Detect which cell encompasses the target text, then output its [X, Y] center coordinate. 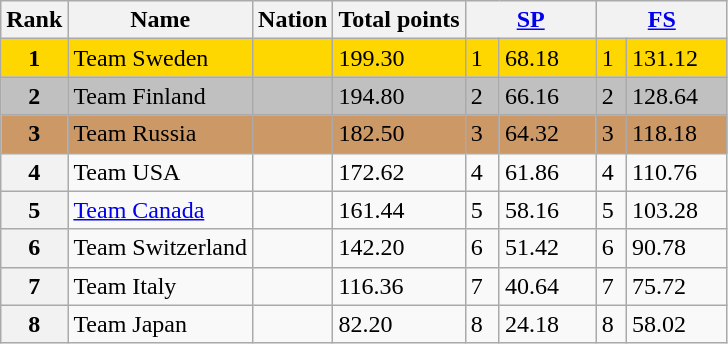
116.36 [399, 286]
103.28 [676, 210]
161.44 [399, 210]
61.86 [548, 172]
131.12 [676, 58]
Nation [293, 20]
75.72 [676, 286]
68.18 [548, 58]
Team Finland [160, 96]
40.64 [548, 286]
82.20 [399, 324]
24.18 [548, 324]
Team Switzerland [160, 248]
110.76 [676, 172]
Total points [399, 20]
194.80 [399, 96]
58.02 [676, 324]
Team Russia [160, 134]
Rank [34, 20]
58.16 [548, 210]
SP [530, 20]
142.20 [399, 248]
Team Sweden [160, 58]
118.18 [676, 134]
Name [160, 20]
128.64 [676, 96]
172.62 [399, 172]
64.32 [548, 134]
90.78 [676, 248]
51.42 [548, 248]
199.30 [399, 58]
Team Japan [160, 324]
66.16 [548, 96]
182.50 [399, 134]
FS [662, 20]
Team USA [160, 172]
Team Canada [160, 210]
Team Italy [160, 286]
